Detect which cell encompasses the target text, then output its (X, Y) center coordinate. 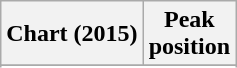
Peak position (189, 34)
Chart (2015) (72, 34)
